Detect which cell encompasses the target text, then output its [x, y] center coordinate. 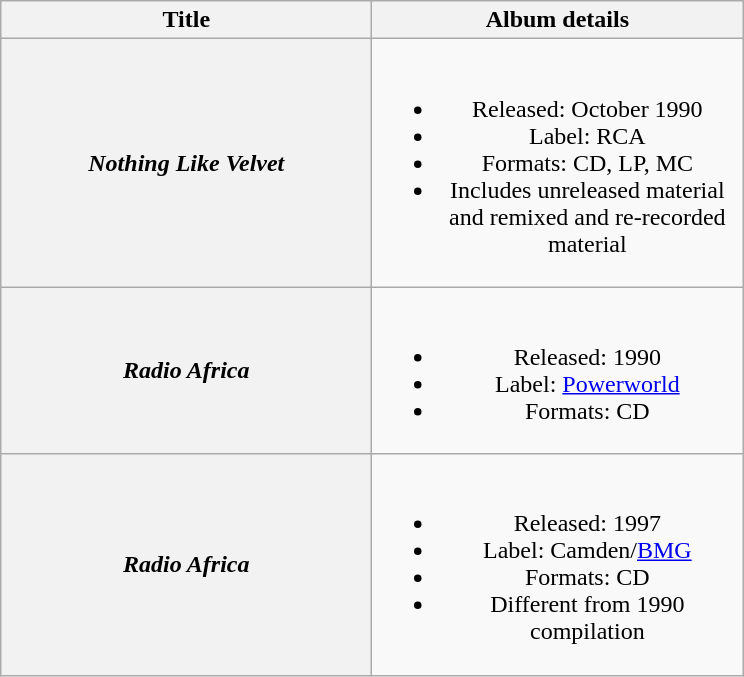
Album details [558, 20]
Released: October 1990Label: RCAFormats: CD, LP, MCIncludes unreleased material and remixed and re-recorded material [558, 163]
Released: 1997Label: Camden/BMGFormats: CDDifferent from 1990 compilation [558, 564]
Nothing Like Velvet [186, 163]
Title [186, 20]
Released: 1990Label: PowerworldFormats: CD [558, 370]
